Capture the cell that displays the provided text and extract its (x, y) central coordinate. 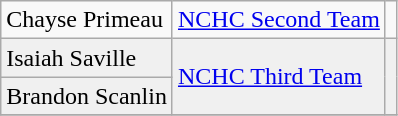
NCHC Third Team (278, 77)
Chayse Primeau (87, 20)
Brandon Scanlin (87, 96)
NCHC Second Team (278, 20)
Isaiah Saville (87, 58)
